Detect which cell encompasses the target text, then output its (x, y) center coordinate. 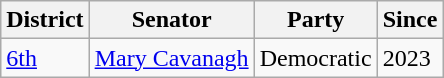
Since (410, 20)
Mary Cavanagh (172, 58)
District (45, 20)
Democratic (316, 58)
Senator (172, 20)
2023 (410, 58)
6th (45, 58)
Party (316, 20)
